Return the [X, Y] coordinate for the center point of the cell that contains the specified text.  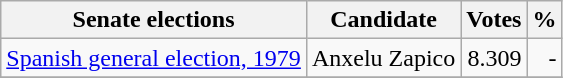
Spanish general election, 1979 [154, 58]
Votes [494, 20]
Anxelu Zapico [383, 58]
- [544, 58]
Senate elections [154, 20]
8.309 [494, 58]
% [544, 20]
Candidate [383, 20]
